Determine the [X, Y] coordinate at the center of the cell enclosing the given text.  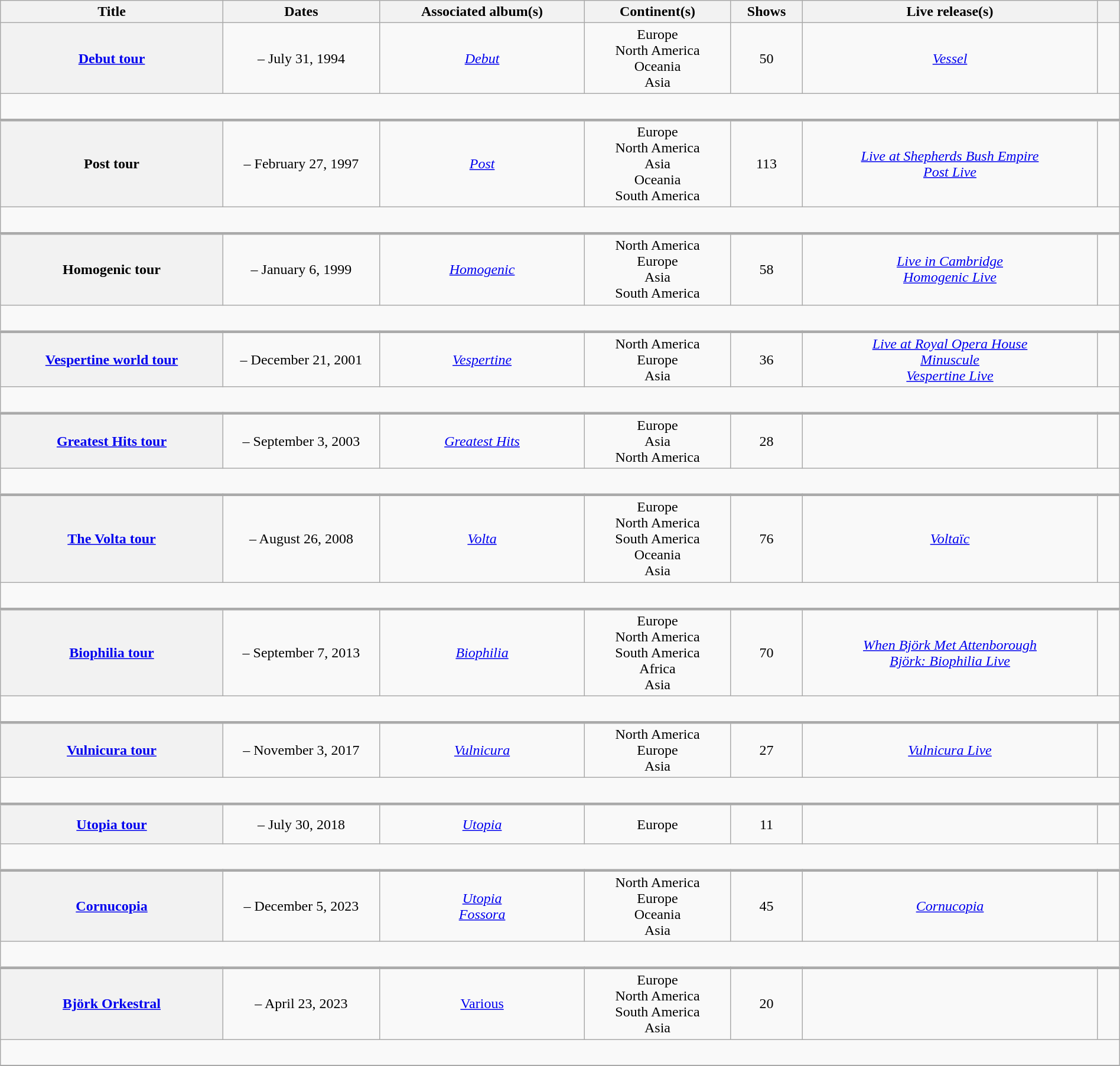
– July 31, 1994 [301, 58]
Continent(s) [658, 12]
Live at Royal Opera HouseMinusculeVespertine Live [950, 359]
Vespertine world tour [112, 359]
When Björk Met AttenboroughBjörk: Biophilia Live [950, 653]
Biophilia tour [112, 653]
– April 23, 2023 [301, 1004]
EuropeNorth AmericaSouth AmericaAsia [658, 1004]
45 [766, 906]
North AmericaEuropeOceaniaAsia [658, 906]
Homogenic [482, 269]
Homogenic tour [112, 269]
27 [766, 750]
– December 21, 2001 [301, 359]
28 [766, 441]
EuropeNorth AmericaSouth AmericaAfricaAsia [658, 653]
Greatest Hits [482, 441]
Vespertine [482, 359]
Vulnicura Live [950, 750]
EuropeAsiaNorth America [658, 441]
Debut tour [112, 58]
– January 6, 1999 [301, 269]
Greatest Hits tour [112, 441]
113 [766, 164]
Voltaïc [950, 539]
EuropeNorth AmericaSouth AmericaOceaniaAsia [658, 539]
Live at Shepherds Bush EmpirePost Live [950, 164]
76 [766, 539]
– August 26, 2008 [301, 539]
Vulnicura [482, 750]
Vessel [950, 58]
Various [482, 1004]
– December 5, 2023 [301, 906]
– September 3, 2003 [301, 441]
Volta [482, 539]
58 [766, 269]
– November 3, 2017 [301, 750]
20 [766, 1004]
Associated album(s) [482, 12]
Utopia tour [112, 824]
Live release(s) [950, 12]
Biophilia [482, 653]
Debut [482, 58]
Dates [301, 12]
50 [766, 58]
Post tour [112, 164]
Title [112, 12]
North AmericaEuropeAsiaSouth America [658, 269]
EuropeNorth AmericaAsiaOceaniaSouth America [658, 164]
Björk Orkestral [112, 1004]
36 [766, 359]
UtopiaFossora [482, 906]
– February 27, 1997 [301, 164]
– September 7, 2013 [301, 653]
Live in CambridgeHomogenic Live [950, 269]
11 [766, 824]
Shows [766, 12]
The Volta tour [112, 539]
EuropeNorth AmericaOceaniaAsia [658, 58]
Utopia [482, 824]
Vulnicura tour [112, 750]
Europe [658, 824]
Post [482, 164]
– July 30, 2018 [301, 824]
70 [766, 653]
